Scan for the cell matching the given text and deliver its (X, Y) coordinate at center. 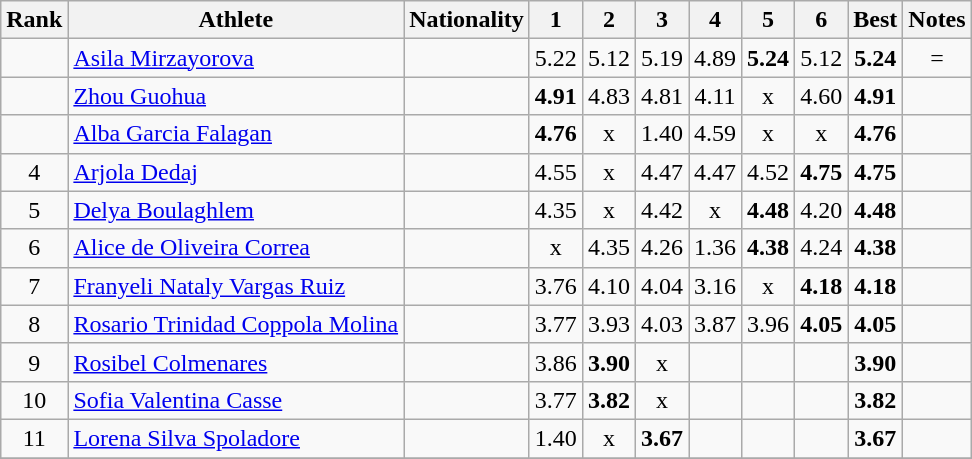
Rosibel Colmenares (236, 362)
8 (34, 324)
3.76 (556, 286)
Asila Mirzayorova (236, 58)
3.87 (716, 324)
4.89 (716, 58)
4.52 (768, 172)
5.22 (556, 58)
4.04 (662, 286)
3.86 (556, 362)
Lorena Silva Spoladore (236, 438)
11 (34, 438)
4.20 (822, 210)
Nationality (467, 20)
4.24 (822, 248)
Notes (937, 20)
10 (34, 400)
Delya Boulaghlem (236, 210)
4.10 (608, 286)
4.59 (716, 134)
4.11 (716, 96)
Best (876, 20)
4.42 (662, 210)
4.03 (662, 324)
2 (608, 20)
3.96 (768, 324)
3 (662, 20)
Sofia Valentina Casse (236, 400)
Rosario Trinidad Coppola Molina (236, 324)
9 (34, 362)
7 (34, 286)
5.19 (662, 58)
1.36 (716, 248)
Alba Garcia Falagan (236, 134)
4.55 (556, 172)
3.93 (608, 324)
Zhou Guohua (236, 96)
Franyeli Nataly Vargas Ruiz (236, 286)
4.26 (662, 248)
4.83 (608, 96)
Arjola Dedaj (236, 172)
4.81 (662, 96)
Alice de Oliveira Correa (236, 248)
Athlete (236, 20)
4.60 (822, 96)
3.16 (716, 286)
= (937, 58)
1 (556, 20)
Rank (34, 20)
